Determine the (X, Y) coordinate at the center of the cell enclosing the given text.  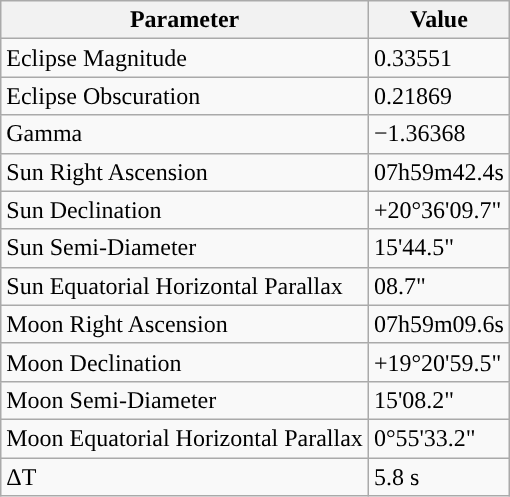
Gamma (185, 134)
Sun Equatorial Horizontal Parallax (185, 286)
Value (438, 20)
0°55'33.2" (438, 438)
Moon Semi-Diameter (185, 400)
Sun Declination (185, 210)
Sun Right Ascension (185, 172)
5.8 s (438, 477)
ΔT (185, 477)
Sun Semi-Diameter (185, 248)
07h59m09.6s (438, 324)
Moon Equatorial Horizontal Parallax (185, 438)
Eclipse Magnitude (185, 58)
08.7" (438, 286)
0.33551 (438, 58)
Parameter (185, 20)
+20°36'09.7" (438, 210)
+19°20'59.5" (438, 362)
15'44.5" (438, 248)
15'08.2" (438, 400)
−1.36368 (438, 134)
07h59m42.4s (438, 172)
Moon Right Ascension (185, 324)
Eclipse Obscuration (185, 96)
Moon Declination (185, 362)
0.21869 (438, 96)
